Locate the cell with the specified text and output its (x, y) center coordinate. 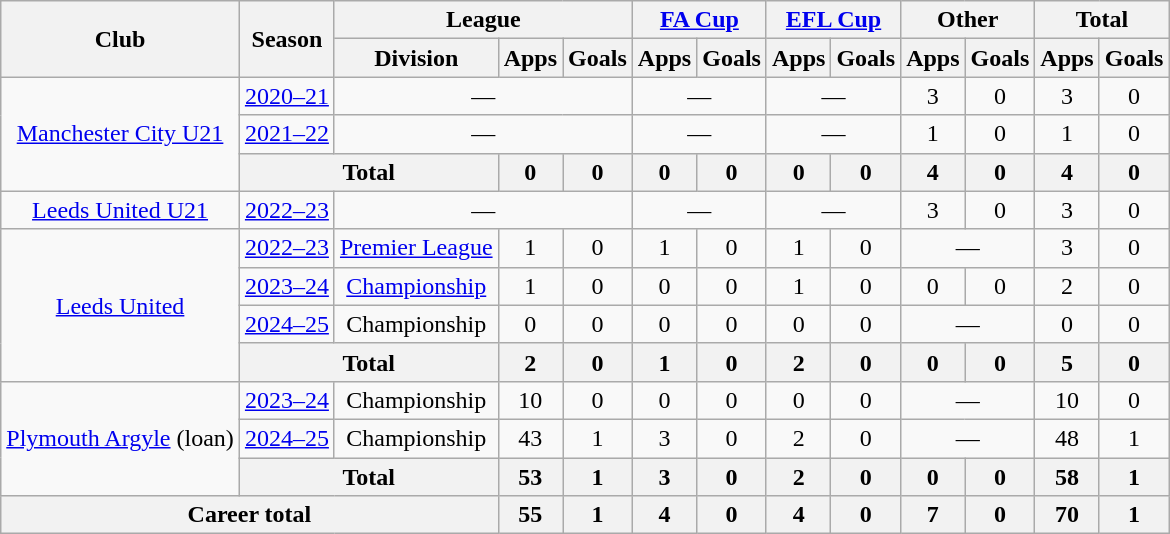
Leeds United U21 (120, 210)
Career total (250, 515)
43 (530, 438)
FA Cup (699, 20)
Leeds United (120, 305)
Club (120, 39)
Premier League (416, 248)
53 (530, 477)
55 (530, 515)
Season (286, 39)
Other (968, 20)
Plymouth Argyle (loan) (120, 438)
Division (416, 58)
Manchester City U21 (120, 134)
7 (933, 515)
58 (1067, 477)
2021–22 (286, 134)
5 (1067, 362)
70 (1067, 515)
League (483, 20)
EFL Cup (833, 20)
48 (1067, 438)
2020–21 (286, 96)
